Extract the (X, Y) coordinate from the center of the cell holding the provided text.  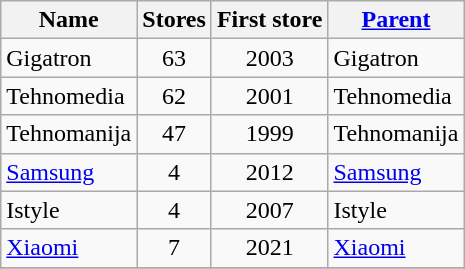
2001 (270, 96)
1999 (270, 134)
2021 (270, 248)
7 (174, 248)
Name (69, 20)
62 (174, 96)
2012 (270, 172)
47 (174, 134)
Stores (174, 20)
2003 (270, 58)
2007 (270, 210)
Parent (396, 20)
First store (270, 20)
63 (174, 58)
